Determine the [X, Y] coordinate at the center of the cell enclosing the given text.  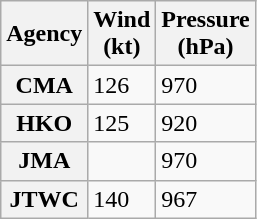
967 [206, 199]
Pressure(hPa) [206, 34]
CMA [44, 85]
Agency [44, 34]
920 [206, 123]
Wind(kt) [122, 34]
125 [122, 123]
JMA [44, 161]
HKO [44, 123]
140 [122, 199]
126 [122, 85]
JTWC [44, 199]
